Output the [x, y] coordinate of the center of the cell containing the given text.  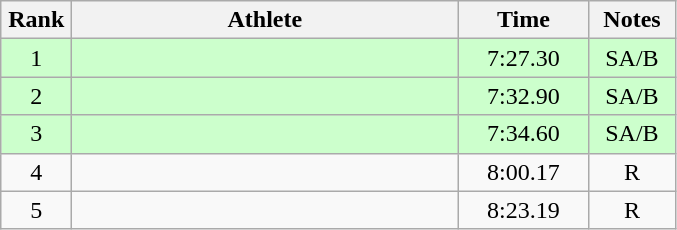
Time [524, 20]
1 [36, 58]
5 [36, 210]
Notes [632, 20]
7:27.30 [524, 58]
Rank [36, 20]
8:23.19 [524, 210]
8:00.17 [524, 172]
4 [36, 172]
7:32.90 [524, 96]
3 [36, 134]
Athlete [265, 20]
2 [36, 96]
7:34.60 [524, 134]
